Determine the [x, y] coordinate at the center of the cell enclosing the given text.  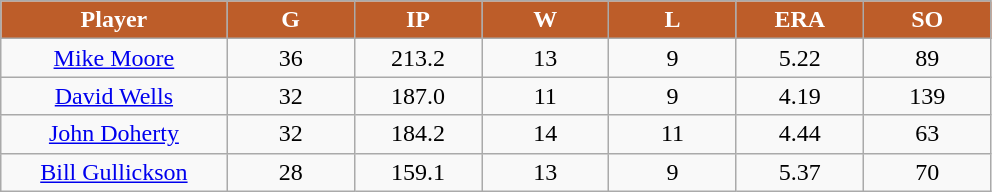
139 [928, 96]
213.2 [418, 58]
28 [290, 172]
14 [546, 134]
Mike Moore [114, 58]
John Doherty [114, 134]
ERA [800, 20]
184.2 [418, 134]
4.19 [800, 96]
IP [418, 20]
David Wells [114, 96]
G [290, 20]
187.0 [418, 96]
70 [928, 172]
89 [928, 58]
159.1 [418, 172]
Bill Gullickson [114, 172]
63 [928, 134]
Player [114, 20]
SO [928, 20]
5.37 [800, 172]
5.22 [800, 58]
36 [290, 58]
4.44 [800, 134]
L [672, 20]
W [546, 20]
